Identify which cell holds the provided text, then report its (x, y) central coordinate. 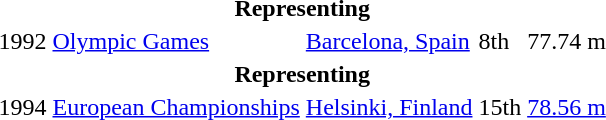
8th (500, 41)
Barcelona, Spain (389, 41)
Olympic Games (176, 41)
